Identify which cell holds the provided text, then report its (X, Y) central coordinate. 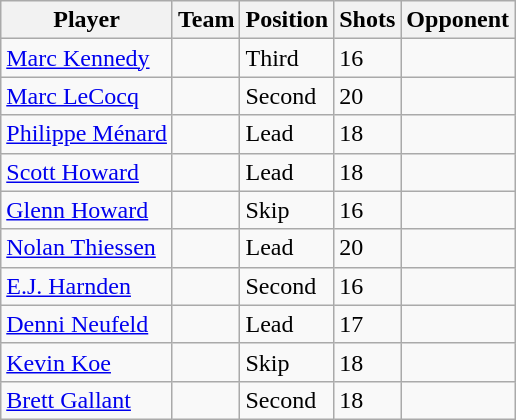
Shots (368, 20)
Player (87, 20)
Scott Howard (87, 172)
Brett Gallant (87, 400)
Kevin Koe (87, 362)
Glenn Howard (87, 210)
Marc LeCocq (87, 96)
Denni Neufeld (87, 324)
Third (287, 58)
E.J. Harnden (87, 286)
Nolan Thiessen (87, 248)
Opponent (458, 20)
17 (368, 324)
Team (206, 20)
Philippe Ménard (87, 134)
Position (287, 20)
Marc Kennedy (87, 58)
